Return the [x, y] coordinate for the center point of the cell that contains the specified text.  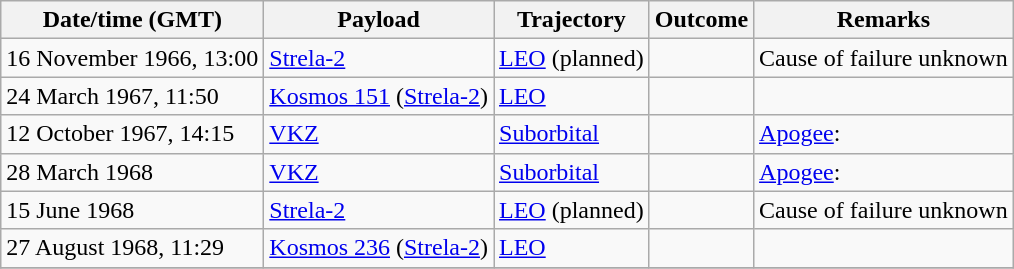
15 June 1968 [132, 210]
Payload [379, 20]
27 August 1968, 11:29 [132, 248]
Date/time (GMT) [132, 20]
12 October 1967, 14:15 [132, 134]
Outcome [701, 20]
Trajectory [572, 20]
Kosmos 151 (Strela-2) [379, 96]
16 November 1966, 13:00 [132, 58]
28 March 1968 [132, 172]
24 March 1967, 11:50 [132, 96]
Remarks [884, 20]
Kosmos 236 (Strela-2) [379, 248]
